Output the (x, y) coordinate of the center of the cell containing the given text.  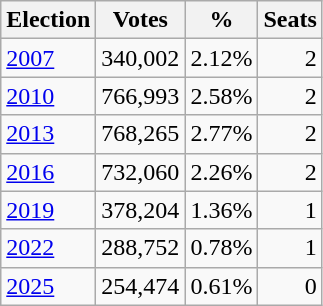
2022 (48, 248)
340,002 (140, 58)
768,265 (140, 134)
378,204 (140, 210)
2010 (48, 96)
732,060 (140, 172)
Election (48, 20)
254,474 (140, 286)
% (222, 20)
0.78% (222, 248)
0.61% (222, 286)
288,752 (140, 248)
Seats (290, 20)
2007 (48, 58)
766,993 (140, 96)
1.36% (222, 210)
2019 (48, 210)
2.58% (222, 96)
2.12% (222, 58)
0 (290, 286)
2016 (48, 172)
2.26% (222, 172)
2.77% (222, 134)
2013 (48, 134)
2025 (48, 286)
Votes (140, 20)
